Return the (x, y) coordinate for the center point of the cell that contains the specified text.  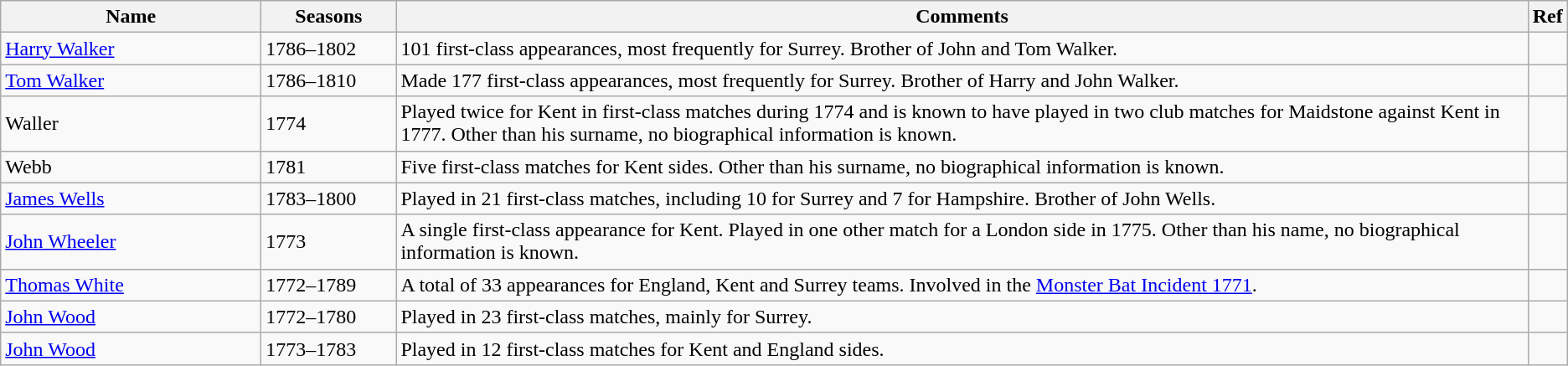
Ref (1548, 17)
Harry Walker (131, 49)
Comments (962, 17)
1774 (328, 124)
1773 (328, 241)
A total of 33 appearances for England, Kent and Surrey teams. Involved in the Monster Bat Incident 1771. (962, 285)
James Wells (131, 198)
Tom Walker (131, 80)
1783–1800 (328, 198)
Name (131, 17)
1786–1810 (328, 80)
Played in 23 first-class matches, mainly for Surrey. (962, 317)
1772–1789 (328, 285)
John Wheeler (131, 241)
Made 177 first-class appearances, most frequently for Surrey. Brother of Harry and John Walker. (962, 80)
Played in 21 first-class matches, including 10 for Surrey and 7 for Hampshire. Brother of John Wells. (962, 198)
Five first-class matches for Kent sides. Other than his surname, no biographical information is known. (962, 167)
1773–1783 (328, 348)
Played in 12 first-class matches for Kent and England sides. (962, 348)
Seasons (328, 17)
Waller (131, 124)
1786–1802 (328, 49)
Thomas White (131, 285)
1781 (328, 167)
1772–1780 (328, 317)
Webb (131, 167)
101 first-class appearances, most frequently for Surrey. Brother of John and Tom Walker. (962, 49)
